Return (x, y) of the center of cell containing provided text 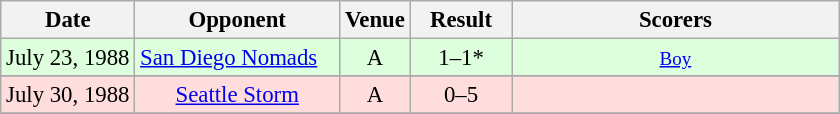
Result (461, 20)
Boy (676, 58)
Scorers (676, 20)
1–1* (461, 58)
Venue (376, 20)
San Diego Nomads (238, 58)
Date (68, 20)
July 23, 1988 (68, 58)
Opponent (238, 20)
0–5 (461, 95)
July 30, 1988 (68, 95)
Seattle Storm (238, 95)
